Locate the cell with the specified text and output its [X, Y] center coordinate. 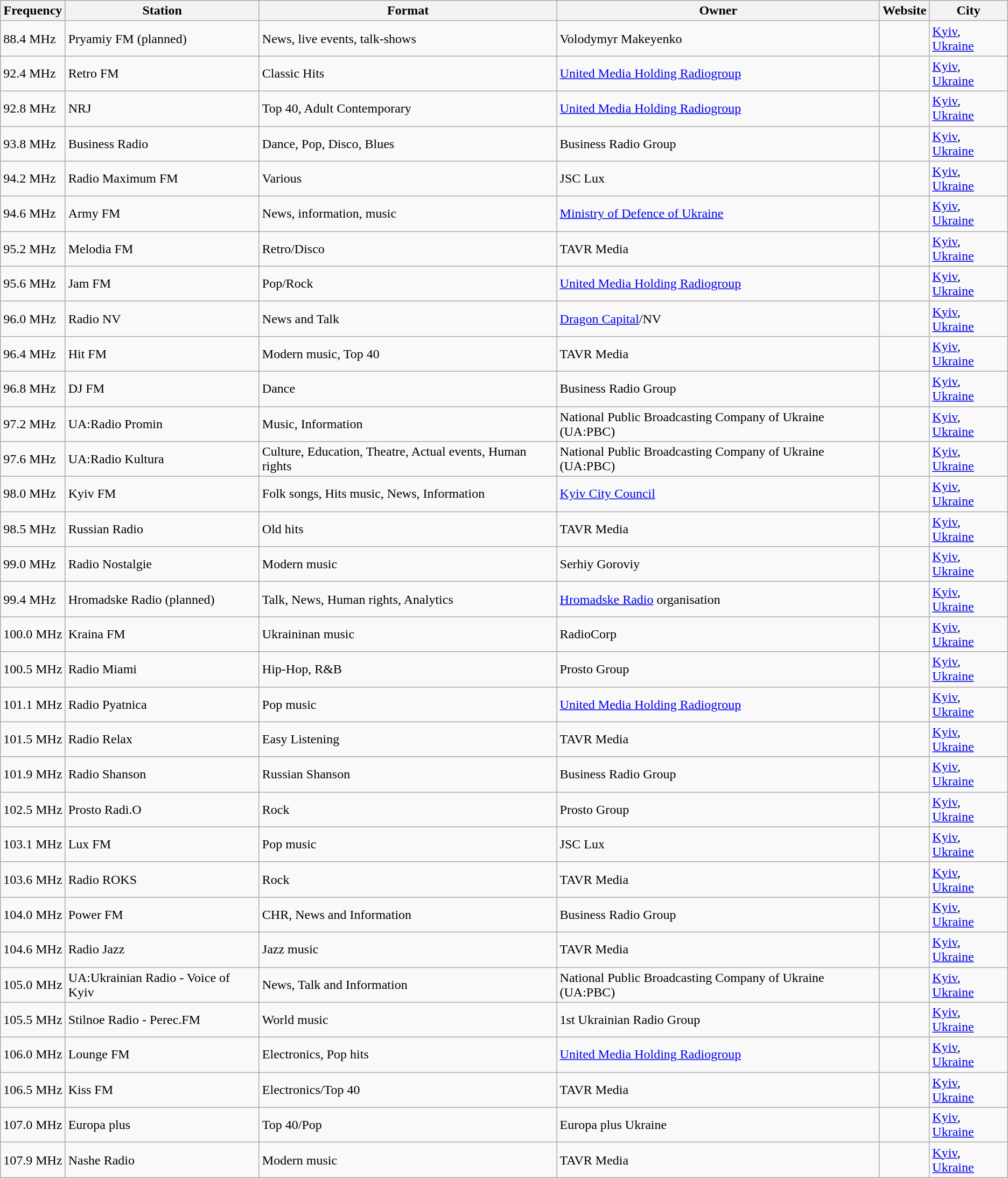
106.0 MHz [33, 1055]
98.5 MHz [33, 529]
1st Ukrainian Radio Group [718, 1020]
UA:Radio Kultura [162, 459]
104.0 MHz [33, 915]
Culture, Education, Theatre, Actual events, Human rights [408, 459]
Frequency [33, 11]
Talk, News, Human rights, Analytics [408, 599]
Army FM [162, 213]
95.6 MHz [33, 283]
Dance, Pop, Disco, Blues [408, 143]
Classic Hits [408, 73]
Radio Relax [162, 739]
Dance [408, 389]
Radio Shanson [162, 775]
Europa plus Ukraine [718, 1125]
RadioCorp [718, 635]
105.0 MHz [33, 985]
107.0 MHz [33, 1125]
Kyiv City Council [718, 494]
News, Talk and Information [408, 985]
News, live events, talk-shows [408, 39]
96.8 MHz [33, 389]
Various [408, 179]
Radio Maximum FM [162, 179]
Top 40, Adult Contemporary [408, 109]
Dragon Capital/NV [718, 319]
Kiss FM [162, 1090]
Hromadske Radio organisation [718, 599]
Radio Jazz [162, 949]
107.9 MHz [33, 1160]
95.2 MHz [33, 249]
World music [408, 1020]
Prosto Radi.O [162, 809]
105.5 MHz [33, 1020]
Ministry of Defence of Ukraine [718, 213]
Business Radio [162, 143]
103.1 MHz [33, 845]
Retro FM [162, 73]
Hromadske Radio (planned) [162, 599]
Serhiy Goroviy [718, 564]
Kraina FM [162, 635]
103.6 MHz [33, 879]
Music, Information [408, 423]
Electronics, Pop hits [408, 1055]
Top 40/Pop [408, 1125]
96.0 MHz [33, 319]
Ukraininan music [408, 635]
Format [408, 11]
100.0 MHz [33, 635]
Electronics/Top 40 [408, 1090]
Radio Nostalgie [162, 564]
Radio Miami [162, 669]
Hit FM [162, 353]
96.4 MHz [33, 353]
104.6 MHz [33, 949]
Volodymyr Makeyenko [718, 39]
Modern music, Top 40 [408, 353]
Folk songs, Hits music, News, Information [408, 494]
Russian Radio [162, 529]
Lounge FM [162, 1055]
99.4 MHz [33, 599]
97.6 MHz [33, 459]
UA:Radio Promin [162, 423]
Europa plus [162, 1125]
101.9 MHz [33, 775]
Russian Shanson [408, 775]
99.0 MHz [33, 564]
Jazz music [408, 949]
Pop/Rock [408, 283]
97.2 MHz [33, 423]
Easy Listening [408, 739]
88.4 MHz [33, 39]
Website [904, 11]
92.4 MHz [33, 73]
93.8 MHz [33, 143]
94.2 MHz [33, 179]
Hip-Hop, R&B [408, 669]
Lux FM [162, 845]
106.5 MHz [33, 1090]
101.1 MHz [33, 705]
Melodia FM [162, 249]
UA:Ukrainian Radio - Voice of Kyiv [162, 985]
DJ FM [162, 389]
City [968, 11]
98.0 MHz [33, 494]
102.5 MHz [33, 809]
Power FM [162, 915]
92.8 MHz [33, 109]
101.5 MHz [33, 739]
Radio NV [162, 319]
Radio ROKS [162, 879]
Stilnoe Radio - Perec.FM [162, 1020]
100.5 MHz [33, 669]
Pryamiy FM (planned) [162, 39]
Old hits [408, 529]
Kyiv FM [162, 494]
Radio Pyatnica [162, 705]
Nashe Radio [162, 1160]
94.6 MHz [33, 213]
Jam FM [162, 283]
Owner [718, 11]
CHR, News and Information [408, 915]
News, information, music [408, 213]
Retro/Disco [408, 249]
NRJ [162, 109]
Station [162, 11]
News and Talk [408, 319]
